Output the (X, Y) coordinate of the center of the cell containing the given text.  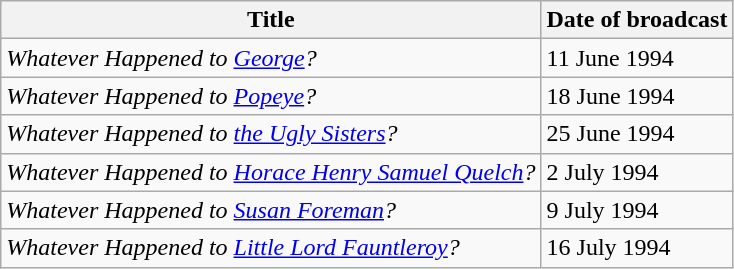
Whatever Happened to Little Lord Fauntleroy? (271, 248)
Whatever Happened to Popeye? (271, 96)
Title (271, 20)
25 June 1994 (637, 134)
18 June 1994 (637, 96)
Whatever Happened to the Ugly Sisters? (271, 134)
2 July 1994 (637, 172)
Whatever Happened to George? (271, 58)
Date of broadcast (637, 20)
16 July 1994 (637, 248)
Whatever Happened to Horace Henry Samuel Quelch? (271, 172)
11 June 1994 (637, 58)
9 July 1994 (637, 210)
Whatever Happened to Susan Foreman? (271, 210)
